Capture the cell that displays the provided text and extract its [x, y] central coordinate. 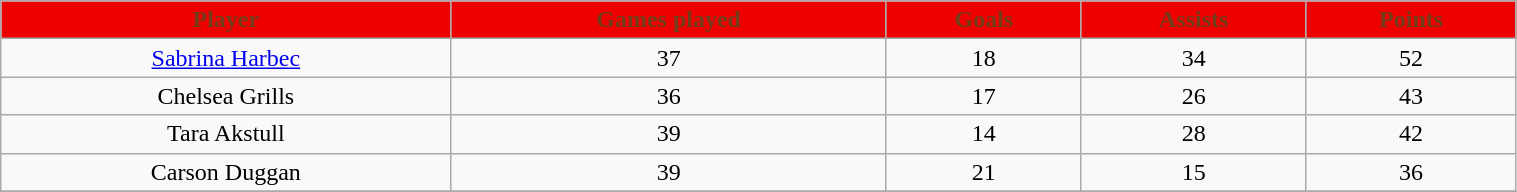
42 [1411, 134]
18 [984, 58]
Assists [1194, 20]
Games played [668, 20]
14 [984, 134]
Sabrina Harbec [226, 58]
26 [1194, 96]
43 [1411, 96]
21 [984, 172]
Chelsea Grills [226, 96]
Player [226, 20]
52 [1411, 58]
17 [984, 96]
37 [668, 58]
Tara Akstull [226, 134]
Goals [984, 20]
34 [1194, 58]
Carson Duggan [226, 172]
Points [1411, 20]
28 [1194, 134]
15 [1194, 172]
